Detect which cell encompasses the target text, then output its [x, y] center coordinate. 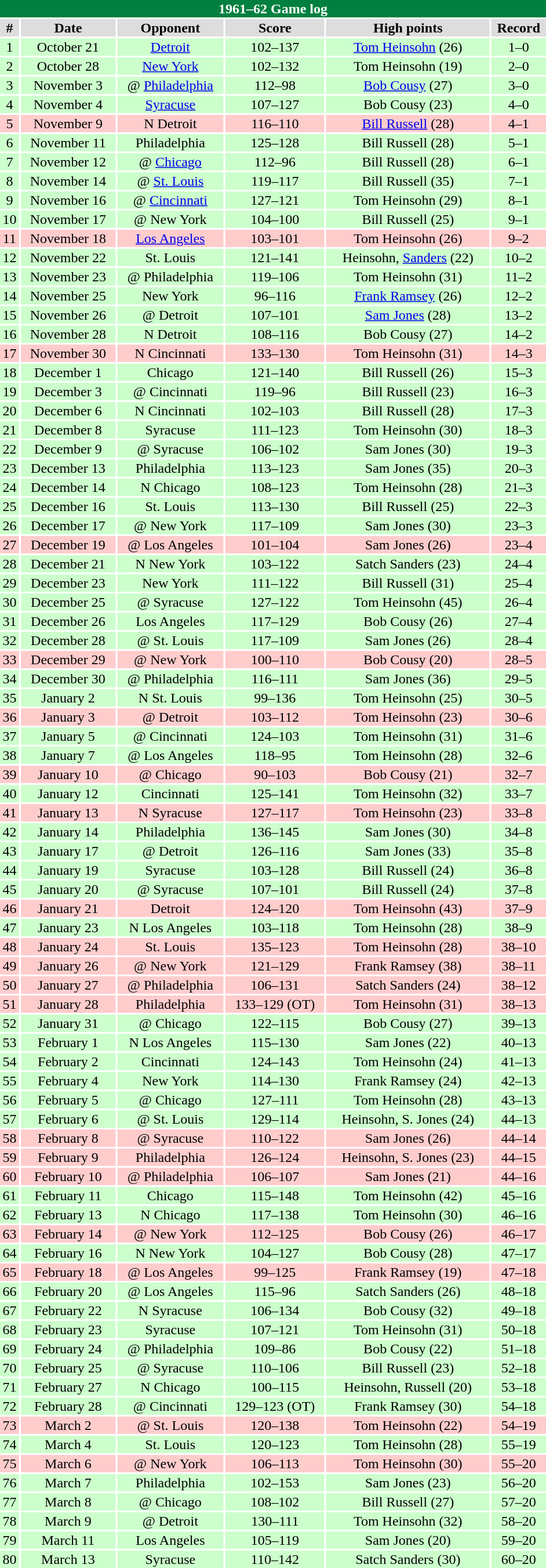
January 5 [68, 736]
Tom Heinsohn (42) [408, 1196]
7–1 [519, 181]
October 21 [68, 47]
50 [9, 985]
133–130 [275, 353]
January 17 [68, 851]
30 [9, 602]
March 4 [68, 1444]
60 [9, 1176]
February 27 [68, 1387]
26–4 [519, 602]
35 [9, 698]
February 13 [68, 1215]
Bill Russell (31) [408, 583]
November 18 [68, 238]
4–0 [519, 104]
# [9, 28]
127–111 [275, 1100]
Bob Cousy (23) [408, 104]
74 [9, 1444]
125–128 [275, 143]
16–3 [519, 392]
39–13 [519, 1023]
1 [9, 47]
16 [9, 334]
124–120 [275, 908]
111–122 [275, 583]
57–20 [519, 1502]
Tom Heinsohn (45) [408, 602]
115–130 [275, 1042]
18–3 [519, 430]
108–116 [275, 334]
61 [9, 1196]
30–5 [519, 698]
124–143 [275, 1062]
Record [519, 28]
20–3 [519, 468]
18 [9, 372]
41–13 [519, 1062]
110–142 [275, 1559]
January 12 [68, 794]
136–145 [275, 832]
February 22 [68, 1310]
22 [9, 449]
January 31 [68, 1023]
February 8 [68, 1138]
Satch Sanders (23) [408, 564]
47–17 [519, 1253]
January 2 [68, 698]
6–1 [519, 162]
19–3 [519, 449]
58 [9, 1138]
December 9 [68, 449]
36–8 [519, 870]
November 14 [68, 181]
34–8 [519, 832]
February 25 [68, 1368]
22–3 [519, 506]
106–131 [275, 985]
39 [9, 774]
31 [9, 621]
72 [9, 1406]
120–138 [275, 1425]
106–134 [275, 1310]
Heinsohn, S. Jones (23) [408, 1157]
9 [9, 200]
33–8 [519, 813]
31–6 [519, 736]
53 [9, 1042]
12 [9, 258]
Bob Cousy (32) [408, 1310]
100–115 [275, 1387]
November 3 [68, 85]
48–18 [519, 1291]
102–132 [275, 66]
32 [9, 640]
103–122 [275, 564]
15 [9, 315]
54–19 [519, 1425]
78 [9, 1521]
February 4 [68, 1081]
135–123 [275, 947]
127–122 [275, 602]
26 [9, 526]
127–117 [275, 813]
Opponent [170, 28]
79 [9, 1540]
19 [9, 392]
116–110 [275, 124]
126–116 [275, 851]
25 [9, 506]
November 17 [68, 219]
November 22 [68, 258]
Heinsohn, Sanders (22) [408, 258]
23 [9, 468]
Sam Jones (33) [408, 851]
February 2 [68, 1062]
November 9 [68, 124]
January 3 [68, 717]
65 [9, 1272]
15–3 [519, 372]
8 [9, 181]
103–112 [275, 717]
121–141 [275, 258]
60–20 [519, 1559]
13–2 [519, 315]
March 13 [68, 1559]
6 [9, 143]
December 17 [68, 526]
54–18 [519, 1406]
February 11 [68, 1196]
13 [9, 277]
37–9 [519, 908]
119–96 [275, 392]
January 10 [68, 774]
Heinsohn, S. Jones (24) [408, 1119]
January 7 [68, 755]
January 28 [68, 1004]
January 20 [68, 889]
December 30 [68, 679]
High points [408, 28]
Score [275, 28]
February 24 [68, 1349]
109–86 [275, 1349]
54 [9, 1062]
14–2 [519, 334]
March 8 [68, 1502]
90–103 [275, 774]
106–113 [275, 1464]
44 [9, 870]
111–123 [275, 430]
March 7 [68, 1483]
38–10 [519, 947]
4–1 [519, 124]
3–0 [519, 85]
Frank Ramsey (30) [408, 1406]
23–4 [519, 545]
December 16 [68, 506]
127–121 [275, 200]
17–3 [519, 411]
January 26 [68, 966]
33 [9, 660]
121–129 [275, 966]
February 28 [68, 1406]
68 [9, 1330]
Bill Russell (27) [408, 1502]
45 [9, 889]
63 [9, 1234]
112–96 [275, 162]
75 [9, 1464]
11 [9, 238]
38–9 [519, 928]
44–14 [519, 1138]
30–6 [519, 717]
73 [9, 1425]
December 29 [68, 660]
9–1 [519, 219]
Date [68, 28]
October 28 [68, 66]
29–5 [519, 679]
52 [9, 1023]
122–115 [275, 1023]
December 6 [68, 411]
8–1 [519, 200]
Bill Russell (26) [408, 372]
33–7 [519, 794]
38 [9, 755]
32–7 [519, 774]
5 [9, 124]
2 [9, 66]
116–111 [275, 679]
January 27 [68, 985]
43 [9, 851]
23–3 [519, 526]
Sam Jones (28) [408, 315]
110–122 [275, 1138]
59–20 [519, 1540]
101–104 [275, 545]
3 [9, 85]
45–16 [519, 1196]
96–116 [275, 296]
December 23 [68, 583]
46 [9, 908]
49–18 [519, 1310]
112–98 [275, 85]
64 [9, 1253]
42 [9, 832]
104–100 [275, 219]
2–0 [519, 66]
107–121 [275, 1330]
January 19 [68, 870]
38–13 [519, 1004]
28–5 [519, 660]
56 [9, 1100]
20 [9, 411]
Bob Cousy (20) [408, 660]
Bob Cousy (22) [408, 1349]
January 21 [68, 908]
118–95 [275, 755]
108–102 [275, 1502]
December 3 [68, 392]
115–96 [275, 1291]
Satch Sanders (30) [408, 1559]
133–129 (OT) [275, 1004]
77 [9, 1502]
Sam Jones (23) [408, 1483]
February 1 [68, 1042]
November 11 [68, 143]
12–2 [519, 296]
10–2 [519, 258]
February 5 [68, 1100]
Frank Ramsey (26) [408, 296]
124–103 [275, 736]
55 [9, 1081]
11–2 [519, 277]
32–6 [519, 755]
January 23 [68, 928]
119–106 [275, 277]
52–18 [519, 1368]
7 [9, 162]
December 1 [68, 372]
59 [9, 1157]
December 26 [68, 621]
108–123 [275, 487]
106–102 [275, 449]
January 13 [68, 813]
February 10 [68, 1176]
1–0 [519, 47]
57 [9, 1119]
55–19 [519, 1444]
44–15 [519, 1157]
27–4 [519, 621]
37 [9, 736]
December 28 [68, 640]
36 [9, 717]
125–141 [275, 794]
119–117 [275, 181]
110–106 [275, 1368]
114–130 [275, 1081]
November 12 [68, 162]
41 [9, 813]
24 [9, 487]
102–153 [275, 1483]
44–13 [519, 1119]
113–123 [275, 468]
117–138 [275, 1215]
42–13 [519, 1081]
Satch Sanders (24) [408, 985]
103–101 [275, 238]
46–17 [519, 1234]
130–111 [275, 1521]
49 [9, 966]
99–136 [275, 698]
March 2 [68, 1425]
44–16 [519, 1176]
99–125 [275, 1272]
53–18 [519, 1387]
105–119 [275, 1540]
March 9 [68, 1521]
28–4 [519, 640]
58–20 [519, 1521]
129–114 [275, 1119]
27 [9, 545]
117–129 [275, 621]
5–1 [519, 143]
Bill Russell (35) [408, 181]
November 30 [68, 353]
106–107 [275, 1176]
17 [9, 353]
102–137 [275, 47]
February 6 [68, 1119]
40–13 [519, 1042]
113–130 [275, 506]
70 [9, 1368]
112–125 [275, 1234]
47–18 [519, 1272]
Bob Cousy (28) [408, 1253]
51 [9, 1004]
107–127 [275, 104]
January 14 [68, 832]
March 6 [68, 1464]
Frank Ramsey (19) [408, 1272]
43–13 [519, 1100]
47 [9, 928]
November 26 [68, 315]
103–118 [275, 928]
December 14 [68, 487]
Tom Heinsohn (43) [408, 908]
14–3 [519, 353]
Sam Jones (21) [408, 1176]
Tom Heinsohn (29) [408, 200]
55–20 [519, 1464]
67 [9, 1310]
25–4 [519, 583]
December 8 [68, 430]
115–148 [275, 1196]
4 [9, 104]
129–123 (OT) [275, 1406]
March 11 [68, 1540]
28 [9, 564]
February 23 [68, 1330]
34 [9, 679]
21–3 [519, 487]
102–103 [275, 411]
N St. Louis [170, 698]
Tom Heinsohn (24) [408, 1062]
Sam Jones (36) [408, 679]
56–20 [519, 1483]
126–124 [275, 1157]
Bob Cousy (21) [408, 774]
Tom Heinsohn (22) [408, 1425]
104–127 [275, 1253]
February 16 [68, 1253]
38–11 [519, 966]
Frank Ramsey (38) [408, 966]
10 [9, 219]
50–18 [519, 1330]
35–8 [519, 851]
Sam Jones (20) [408, 1540]
29 [9, 583]
February 18 [68, 1272]
November 25 [68, 296]
December 25 [68, 602]
100–110 [275, 660]
51–18 [519, 1349]
62 [9, 1215]
103–128 [275, 870]
121–140 [275, 372]
January 24 [68, 947]
38–12 [519, 985]
71 [9, 1387]
66 [9, 1291]
80 [9, 1559]
December 19 [68, 545]
November 28 [68, 334]
69 [9, 1349]
76 [9, 1483]
48 [9, 947]
February 20 [68, 1291]
December 21 [68, 564]
Heinsohn, Russell (20) [408, 1387]
9–2 [519, 238]
Satch Sanders (26) [408, 1291]
37–8 [519, 889]
December 13 [68, 468]
November 4 [68, 104]
Tom Heinsohn (25) [408, 698]
40 [9, 794]
Sam Jones (22) [408, 1042]
February 14 [68, 1234]
November 16 [68, 200]
Frank Ramsey (24) [408, 1081]
120–123 [275, 1444]
Tom Heinsohn (19) [408, 66]
14 [9, 296]
46–16 [519, 1215]
21 [9, 430]
1961–62 Game log [273, 9]
24–4 [519, 564]
Sam Jones (35) [408, 468]
November 23 [68, 277]
February 9 [68, 1157]
